For the text-containing cell, return its midpoint in [x, y] coordinate format. 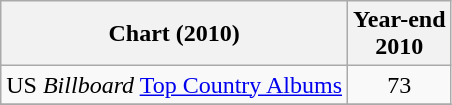
73 [400, 85]
US Billboard Top Country Albums [174, 85]
Year-end2010 [400, 34]
Chart (2010) [174, 34]
